Determine the (x, y) coordinate at the center of the cell enclosing the given text.  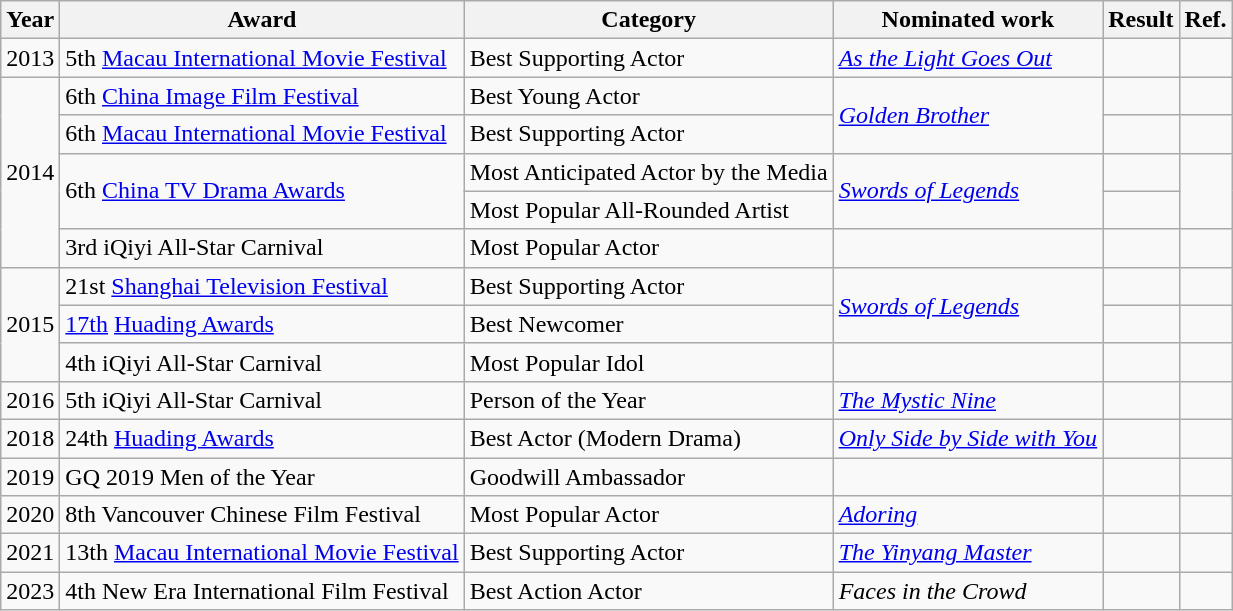
Best Actor (Modern Drama) (648, 438)
Result (1141, 20)
Year (30, 20)
2018 (30, 438)
Ref. (1206, 20)
Category (648, 20)
2013 (30, 58)
13th Macau International Movie Festival (262, 553)
5th iQiyi All-Star Carnival (262, 400)
Golden Brother (968, 115)
2020 (30, 515)
Best Action Actor (648, 591)
Most Popular All-Rounded Artist (648, 210)
2016 (30, 400)
The Yinyang Master (968, 553)
As the Light Goes Out (968, 58)
4th iQiyi All-Star Carnival (262, 362)
Most Anticipated Actor by the Media (648, 172)
2014 (30, 172)
21st Shanghai Television Festival (262, 286)
6th China Image Film Festival (262, 96)
Faces in the Crowd (968, 591)
6th Macau International Movie Festival (262, 134)
Person of the Year (648, 400)
Best Newcomer (648, 324)
The Mystic Nine (968, 400)
Most Popular Idol (648, 362)
Only Side by Side with You (968, 438)
6th China TV Drama Awards (262, 191)
2021 (30, 553)
4th New Era International Film Festival (262, 591)
24th Huading Awards (262, 438)
2015 (30, 324)
2019 (30, 477)
Adoring (968, 515)
2023 (30, 591)
Award (262, 20)
Goodwill Ambassador (648, 477)
Best Young Actor (648, 96)
17th Huading Awards (262, 324)
5th Macau International Movie Festival (262, 58)
Nominated work (968, 20)
8th Vancouver Chinese Film Festival (262, 515)
GQ 2019 Men of the Year (262, 477)
3rd iQiyi All-Star Carnival (262, 248)
